Capture the cell that displays the provided text and extract its (x, y) central coordinate. 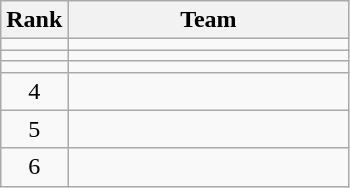
5 (34, 129)
4 (34, 91)
Rank (34, 20)
6 (34, 167)
Team (208, 20)
